Locate the cell with the specified text and output its (X, Y) center coordinate. 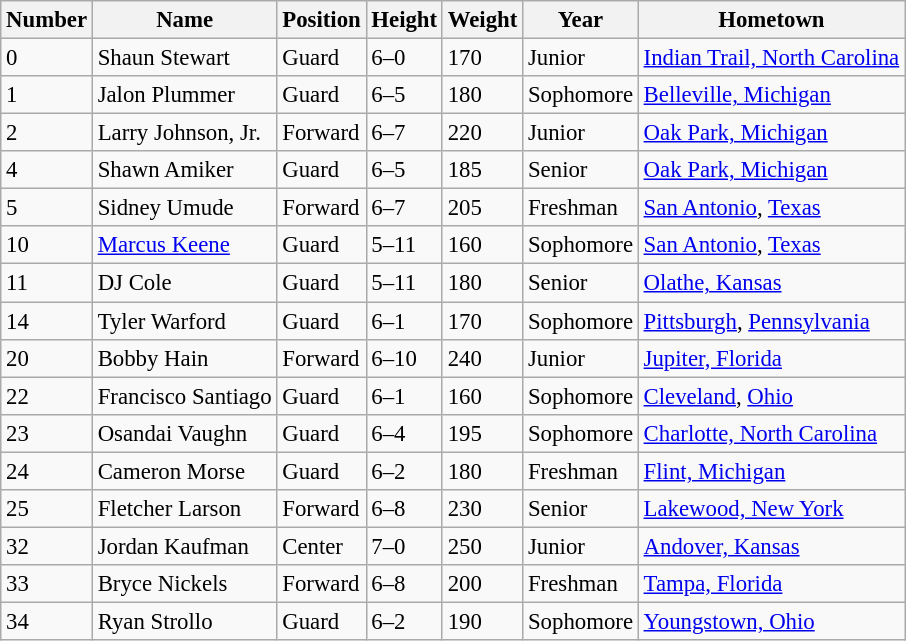
34 (47, 621)
5 (47, 208)
4 (47, 170)
DJ Cole (184, 283)
Sidney Umude (184, 208)
24 (47, 471)
Flint, Michigan (771, 471)
33 (47, 584)
23 (47, 433)
Jalon Plummer (184, 95)
Ryan Strollo (184, 621)
Height (404, 20)
Tampa, Florida (771, 584)
Andover, Kansas (771, 546)
Position (322, 20)
11 (47, 283)
Francisco Santiago (184, 396)
Marcus Keene (184, 245)
Hometown (771, 20)
Indian Trail, North Carolina (771, 58)
20 (47, 358)
Year (581, 20)
25 (47, 509)
Bobby Hain (184, 358)
Fletcher Larson (184, 509)
250 (482, 546)
Jupiter, Florida (771, 358)
230 (482, 509)
Weight (482, 20)
Cleveland, Ohio (771, 396)
Osandai Vaughn (184, 433)
6–10 (404, 358)
1 (47, 95)
6–0 (404, 58)
Lakewood, New York (771, 509)
Cameron Morse (184, 471)
Olathe, Kansas (771, 283)
Belleville, Michigan (771, 95)
22 (47, 396)
Center (322, 546)
0 (47, 58)
Name (184, 20)
10 (47, 245)
Number (47, 20)
Shawn Amiker (184, 170)
240 (482, 358)
200 (482, 584)
Charlotte, North Carolina (771, 433)
14 (47, 321)
Youngstown, Ohio (771, 621)
Pittsburgh, Pennsylvania (771, 321)
205 (482, 208)
Larry Johnson, Jr. (184, 133)
7–0 (404, 546)
220 (482, 133)
2 (47, 133)
190 (482, 621)
Tyler Warford (184, 321)
Jordan Kaufman (184, 546)
Shaun Stewart (184, 58)
195 (482, 433)
6–4 (404, 433)
185 (482, 170)
Bryce Nickels (184, 584)
32 (47, 546)
